Locate the cell with the specified text and output its (X, Y) center coordinate. 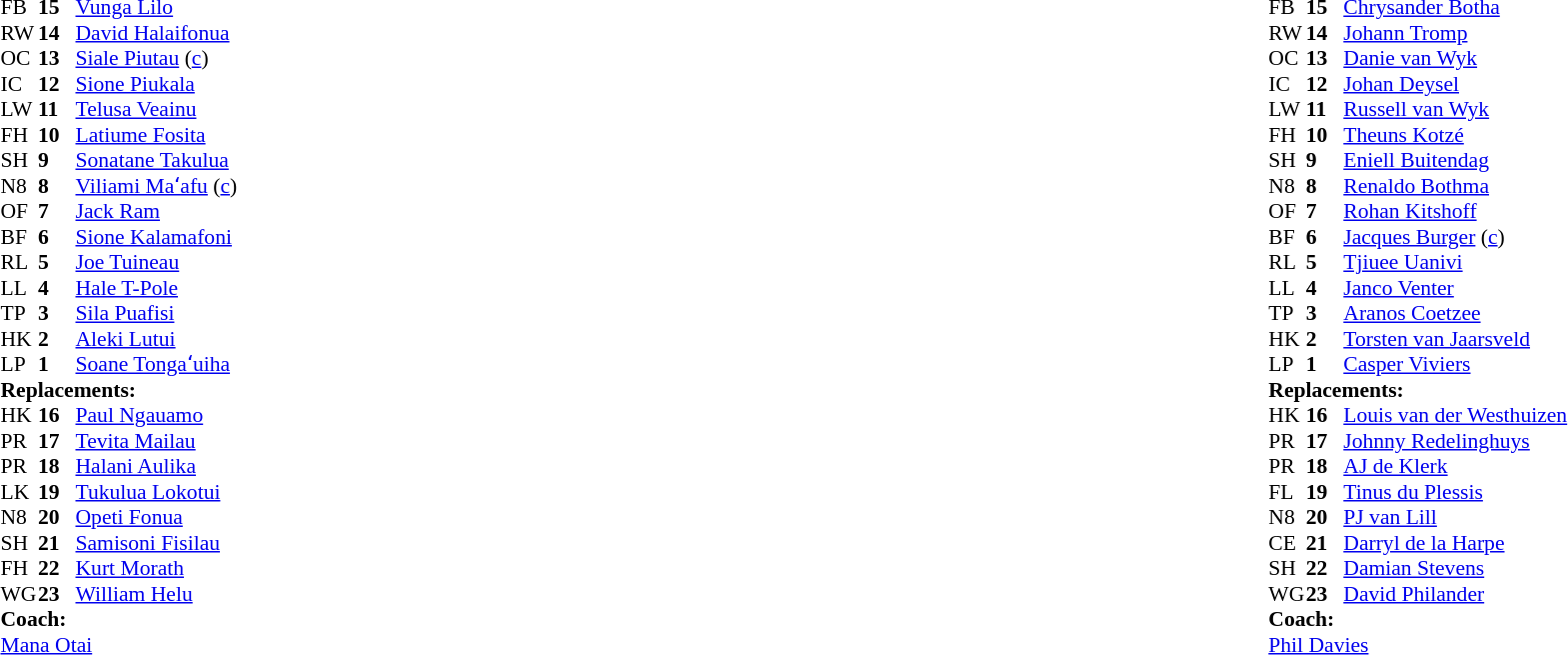
Johnny Redelinghuys (1455, 441)
FL (1287, 492)
CE (1287, 543)
Joe Tuineau (157, 263)
David Philander (1455, 594)
Darryl de la Harpe (1455, 543)
Janco Venter (1455, 288)
Jack Ram (157, 211)
Jacques Burger (c) (1455, 237)
Sila Puafisi (157, 313)
Eniell Buitendag (1455, 161)
Louis van der Westhuizen (1455, 415)
Tinus du Plessis (1455, 492)
Sione Kalamafoni (157, 237)
Rohan Kitshoff (1455, 211)
Johann Tromp (1455, 33)
Paul Ngauamo (157, 415)
Aleki Lutui (157, 339)
Russell van Wyk (1455, 109)
Halani Aulika (157, 467)
Soane Tongaʻuiha (157, 365)
Torsten van Jaarsveld (1455, 339)
William Helu (157, 594)
Kurt Morath (157, 569)
David Halaifonua (157, 33)
Aranos Coetzee (1455, 313)
PJ van Lill (1455, 517)
Johan Deysel (1455, 84)
Casper Viviers (1455, 365)
Sonatane Takulua (157, 161)
Renaldo Bothma (1455, 186)
Telusa Veainu (157, 109)
Tevita Mailau (157, 441)
Opeti Fonua (157, 517)
LK (19, 492)
Siale Piutau (c) (157, 59)
Tukulua Lokotui (157, 492)
Viliami Maʻafu (c) (157, 186)
Tjiuee Uanivi (1455, 263)
Danie van Wyk (1455, 59)
Samisoni Fisilau (157, 543)
Damian Stevens (1455, 569)
Sione Piukala (157, 84)
AJ de Klerk (1455, 467)
Hale T-Pole (157, 288)
Latiume Fosita (157, 135)
Theuns Kotzé (1455, 135)
